Locate the cell with the specified text and output its [x, y] center coordinate. 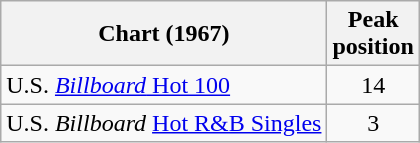
U.S. Billboard Hot 100 [164, 85]
Chart (1967) [164, 34]
3 [373, 123]
U.S. Billboard Hot R&B Singles [164, 123]
14 [373, 85]
Peakposition [373, 34]
